Return (X, Y) of the center of cell containing provided text 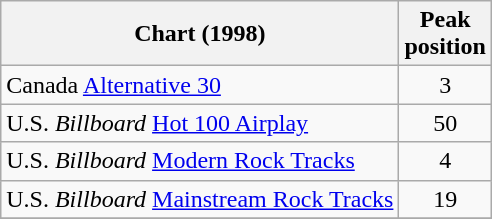
Canada Alternative 30 (200, 85)
U.S. Billboard Mainstream Rock Tracks (200, 199)
Chart (1998) (200, 34)
Peakposition (445, 34)
U.S. Billboard Modern Rock Tracks (200, 161)
50 (445, 123)
4 (445, 161)
19 (445, 199)
3 (445, 85)
U.S. Billboard Hot 100 Airplay (200, 123)
